Provide the (X, Y) coordinate of the cell's center where the given text is located.  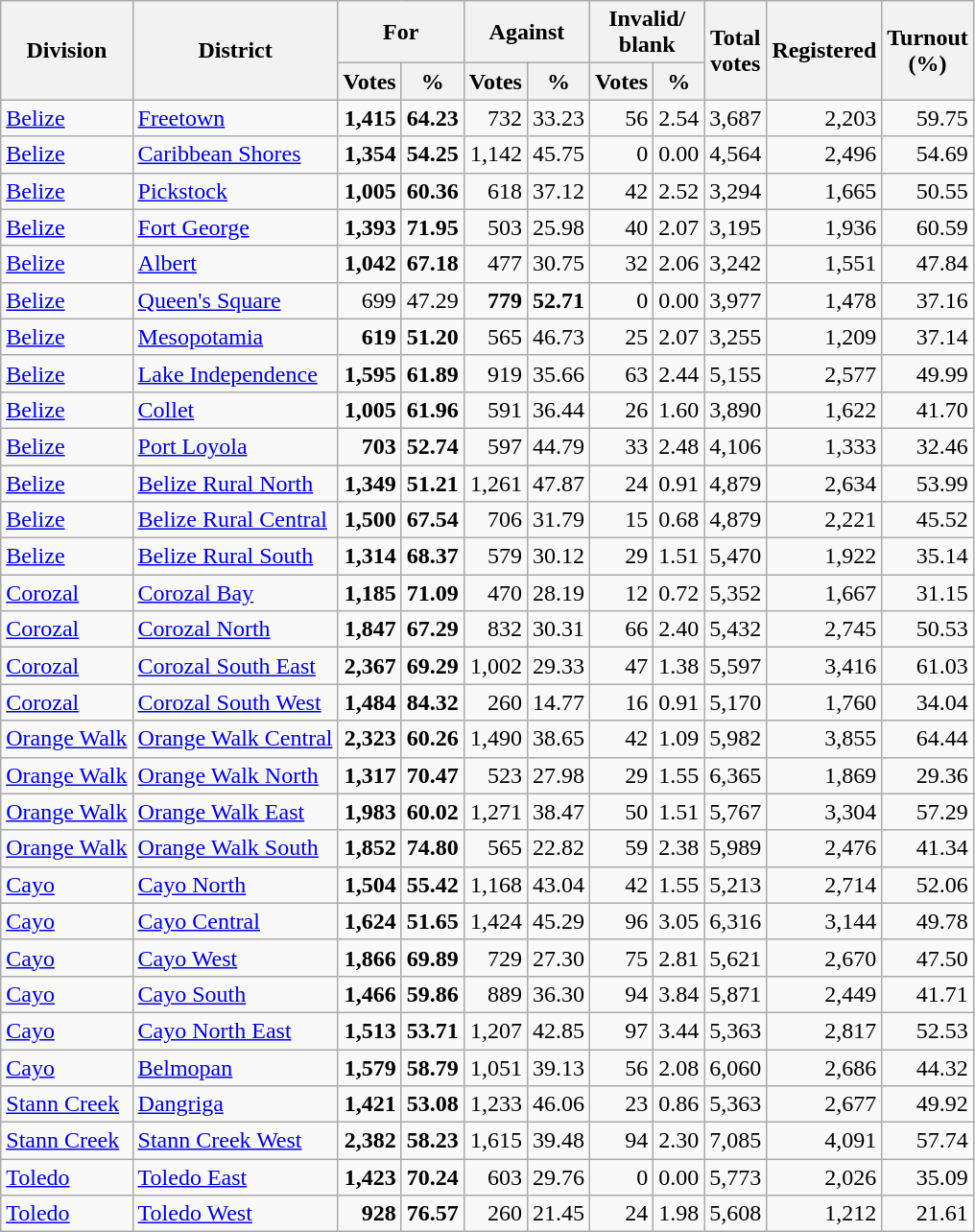
1,615 (495, 1141)
1,866 (369, 958)
1.09 (679, 739)
2.38 (679, 848)
76.57 (432, 1214)
3.44 (679, 1031)
28.19 (559, 593)
49.99 (928, 373)
47.29 (432, 300)
59 (622, 848)
69.29 (432, 666)
2,496 (824, 154)
6,316 (735, 921)
Cayo South (235, 994)
50.55 (928, 191)
5,982 (735, 739)
2,449 (824, 994)
61.89 (432, 373)
64.44 (928, 739)
1,936 (824, 227)
Cayo North East (235, 1031)
96 (622, 921)
Belize Rural North (235, 483)
68.37 (432, 557)
1,349 (369, 483)
1,415 (369, 118)
1,665 (824, 191)
1.60 (679, 410)
1,622 (824, 410)
52.53 (928, 1031)
1,002 (495, 666)
1,478 (824, 300)
64.23 (432, 118)
1.98 (679, 1214)
25.98 (559, 227)
21.61 (928, 1214)
4,564 (735, 154)
26 (622, 410)
43.04 (559, 885)
1,042 (369, 264)
34.04 (928, 702)
57.74 (928, 1141)
51.65 (432, 921)
6,060 (735, 1068)
41.71 (928, 994)
Corozal South West (235, 702)
Against (526, 33)
779 (495, 300)
Port Loyola (235, 446)
35.14 (928, 557)
69.89 (432, 958)
63 (622, 373)
2,203 (824, 118)
29.76 (559, 1177)
1,333 (824, 446)
1,869 (824, 775)
2,670 (824, 958)
3,144 (824, 921)
1,504 (369, 885)
Orange Walk Central (235, 739)
47.50 (928, 958)
71.09 (432, 593)
52.74 (432, 446)
Corozal North (235, 629)
33 (622, 446)
7,085 (735, 1141)
1,500 (369, 520)
1,513 (369, 1031)
619 (369, 337)
5,432 (735, 629)
1,466 (369, 994)
Belize Rural South (235, 557)
Mesopotamia (235, 337)
3,687 (735, 118)
40 (622, 227)
1,624 (369, 921)
1,354 (369, 154)
2,634 (824, 483)
1,209 (824, 337)
37.14 (928, 337)
2.40 (679, 629)
32.46 (928, 446)
22.82 (559, 848)
Albert (235, 264)
33.23 (559, 118)
2,714 (824, 885)
1,142 (495, 154)
67.18 (432, 264)
97 (622, 1031)
Caribbean Shores (235, 154)
503 (495, 227)
70.47 (432, 775)
2,323 (369, 739)
30.12 (559, 557)
703 (369, 446)
31.15 (928, 593)
61.03 (928, 666)
21.45 (559, 1214)
39.13 (559, 1068)
32 (622, 264)
74.80 (432, 848)
2,382 (369, 1141)
1,551 (824, 264)
0.72 (679, 593)
55.42 (432, 885)
2.52 (679, 191)
5,989 (735, 848)
51.20 (432, 337)
928 (369, 1214)
60.59 (928, 227)
53.08 (432, 1104)
31.79 (559, 520)
2.54 (679, 118)
25 (622, 337)
47 (622, 666)
1,423 (369, 1177)
5,608 (735, 1214)
1,847 (369, 629)
2,367 (369, 666)
477 (495, 264)
59.75 (928, 118)
591 (495, 410)
Belize Rural Central (235, 520)
Orange Walk South (235, 848)
1,314 (369, 557)
2.30 (679, 1141)
66 (622, 629)
53.99 (928, 483)
27.30 (559, 958)
52.06 (928, 885)
3.84 (679, 994)
5,597 (735, 666)
732 (495, 118)
41.34 (928, 848)
45.29 (559, 921)
60.26 (432, 739)
889 (495, 994)
6,365 (735, 775)
49.78 (928, 921)
1,595 (369, 373)
Pickstock (235, 191)
42.85 (559, 1031)
1,983 (369, 812)
2.44 (679, 373)
Orange Walk East (235, 812)
2,476 (824, 848)
16 (622, 702)
2,221 (824, 520)
1,261 (495, 483)
706 (495, 520)
41.70 (928, 410)
5,170 (735, 702)
Invalid/blank (647, 33)
2,745 (824, 629)
Corozal Bay (235, 593)
44.79 (559, 446)
30.31 (559, 629)
67.29 (432, 629)
5,470 (735, 557)
0.68 (679, 520)
36.44 (559, 410)
For (401, 33)
579 (495, 557)
Registered (824, 50)
2,026 (824, 1177)
35.09 (928, 1177)
Dangriga (235, 1104)
Corozal South East (235, 666)
15 (622, 520)
Freetown (235, 118)
1,207 (495, 1031)
2,686 (824, 1068)
52.71 (559, 300)
51.21 (432, 483)
38.47 (559, 812)
45.52 (928, 520)
29.36 (928, 775)
3,855 (824, 739)
45.75 (559, 154)
603 (495, 1177)
58.79 (432, 1068)
53.71 (432, 1031)
470 (495, 593)
1,484 (369, 702)
1,233 (495, 1104)
Division (67, 50)
Turnout(%) (928, 50)
5,213 (735, 885)
50 (622, 812)
Orange Walk North (235, 775)
0.86 (679, 1104)
1,421 (369, 1104)
1,760 (824, 702)
67.54 (432, 520)
5,155 (735, 373)
5,352 (735, 593)
5,621 (735, 958)
2,817 (824, 1031)
1,271 (495, 812)
60.02 (432, 812)
618 (495, 191)
1.38 (679, 666)
71.95 (432, 227)
Toledo East (235, 1177)
75 (622, 958)
14.77 (559, 702)
1,424 (495, 921)
54.69 (928, 154)
44.32 (928, 1068)
Fort George (235, 227)
49.92 (928, 1104)
3,890 (735, 410)
3,195 (735, 227)
Belmopan (235, 1068)
29.33 (559, 666)
30.75 (559, 264)
58.23 (432, 1141)
3,304 (824, 812)
699 (369, 300)
3,977 (735, 300)
27.98 (559, 775)
597 (495, 446)
Cayo North (235, 885)
2.06 (679, 264)
1,185 (369, 593)
50.53 (928, 629)
61.96 (432, 410)
2,577 (824, 373)
39.48 (559, 1141)
5,767 (735, 812)
Lake Independence (235, 373)
832 (495, 629)
84.32 (432, 702)
3,255 (735, 337)
Collet (235, 410)
46.06 (559, 1104)
1,579 (369, 1068)
59.86 (432, 994)
Cayo West (235, 958)
3,416 (824, 666)
Stann Creek West (235, 1141)
37.16 (928, 300)
35.66 (559, 373)
4,106 (735, 446)
12 (622, 593)
Cayo Central (235, 921)
919 (495, 373)
1,922 (824, 557)
2,677 (824, 1104)
4,091 (824, 1141)
70.24 (432, 1177)
2.08 (679, 1068)
1,317 (369, 775)
1,852 (369, 848)
5,871 (735, 994)
729 (495, 958)
5,773 (735, 1177)
60.36 (432, 191)
36.30 (559, 994)
57.29 (928, 812)
2.48 (679, 446)
46.73 (559, 337)
3.05 (679, 921)
54.25 (432, 154)
38.65 (559, 739)
2.81 (679, 958)
523 (495, 775)
1,667 (824, 593)
1,212 (824, 1214)
1,393 (369, 227)
Queen's Square (235, 300)
23 (622, 1104)
47.87 (559, 483)
District (235, 50)
1,168 (495, 885)
47.84 (928, 264)
37.12 (559, 191)
1,490 (495, 739)
Toledo West (235, 1214)
Totalvotes (735, 50)
3,294 (735, 191)
3,242 (735, 264)
1,051 (495, 1068)
